Determine the [x, y] coordinate at the center of the cell enclosing the given text.  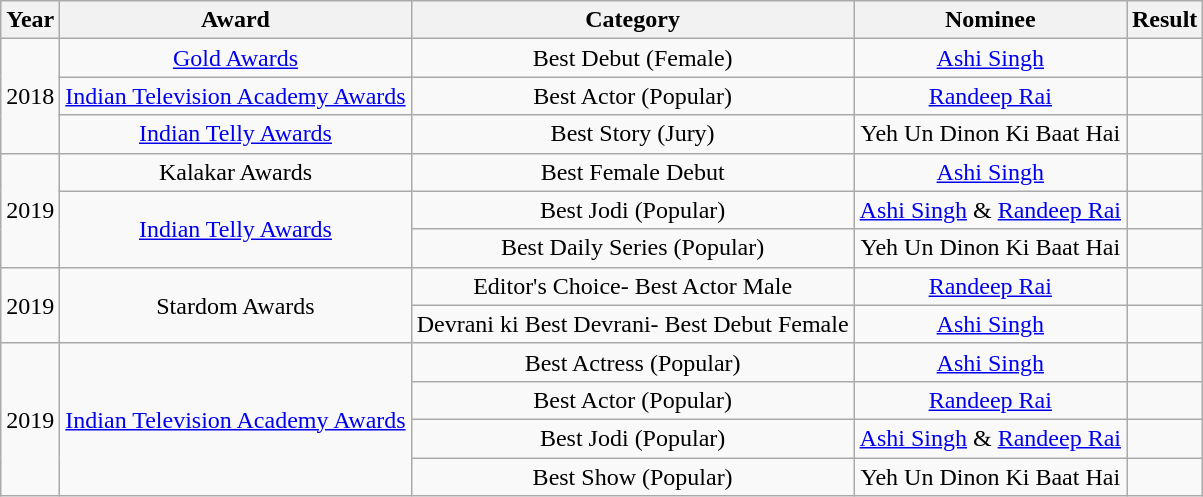
Nominee [990, 20]
Best Debut (Female) [632, 58]
Devrani ki Best Devrani- Best Debut Female [632, 324]
Gold Awards [236, 58]
Award [236, 20]
Best Female Debut [632, 172]
Best Actress (Popular) [632, 362]
Result [1164, 20]
Stardom Awards [236, 305]
Kalakar Awards [236, 172]
Best Show (Popular) [632, 477]
Category [632, 20]
Year [30, 20]
Editor's Choice- Best Actor Male [632, 286]
2018 [30, 96]
Best Daily Series (Popular) [632, 248]
Best Story (Jury) [632, 134]
